Search for the cell housing the specified text and yield its [x, y] center coordinate. 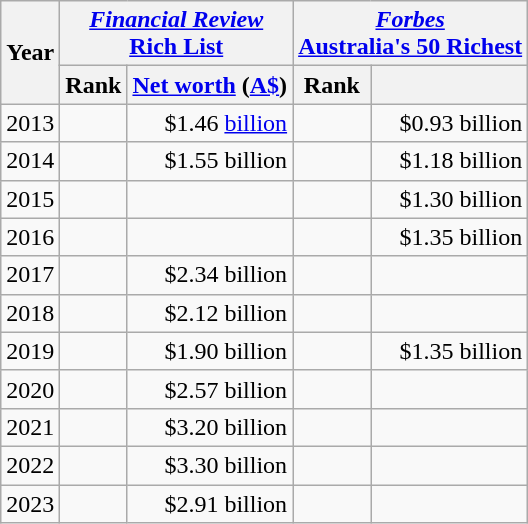
$2.91 billion [210, 503]
2023 [30, 503]
$1.30 billion [450, 199]
2018 [30, 313]
Net worth (A$) [210, 85]
2022 [30, 465]
$1.90 billion [210, 351]
2014 [30, 161]
$3.20 billion [210, 427]
2020 [30, 389]
$2.34 billion [210, 275]
$1.46 billion [210, 123]
$2.12 billion [210, 313]
2019 [30, 351]
ForbesAustralia's 50 Richest [410, 34]
$2.57 billion [210, 389]
2016 [30, 237]
2017 [30, 275]
$1.55 billion [210, 161]
$1.18 billion [450, 161]
2021 [30, 427]
2013 [30, 123]
$3.30 billion [210, 465]
Year [30, 52]
2015 [30, 199]
Financial ReviewRich List [176, 34]
$0.93 billion [450, 123]
